Pinpoint the cell where the given text exists, returning its (X, Y) midpoint coordinate. 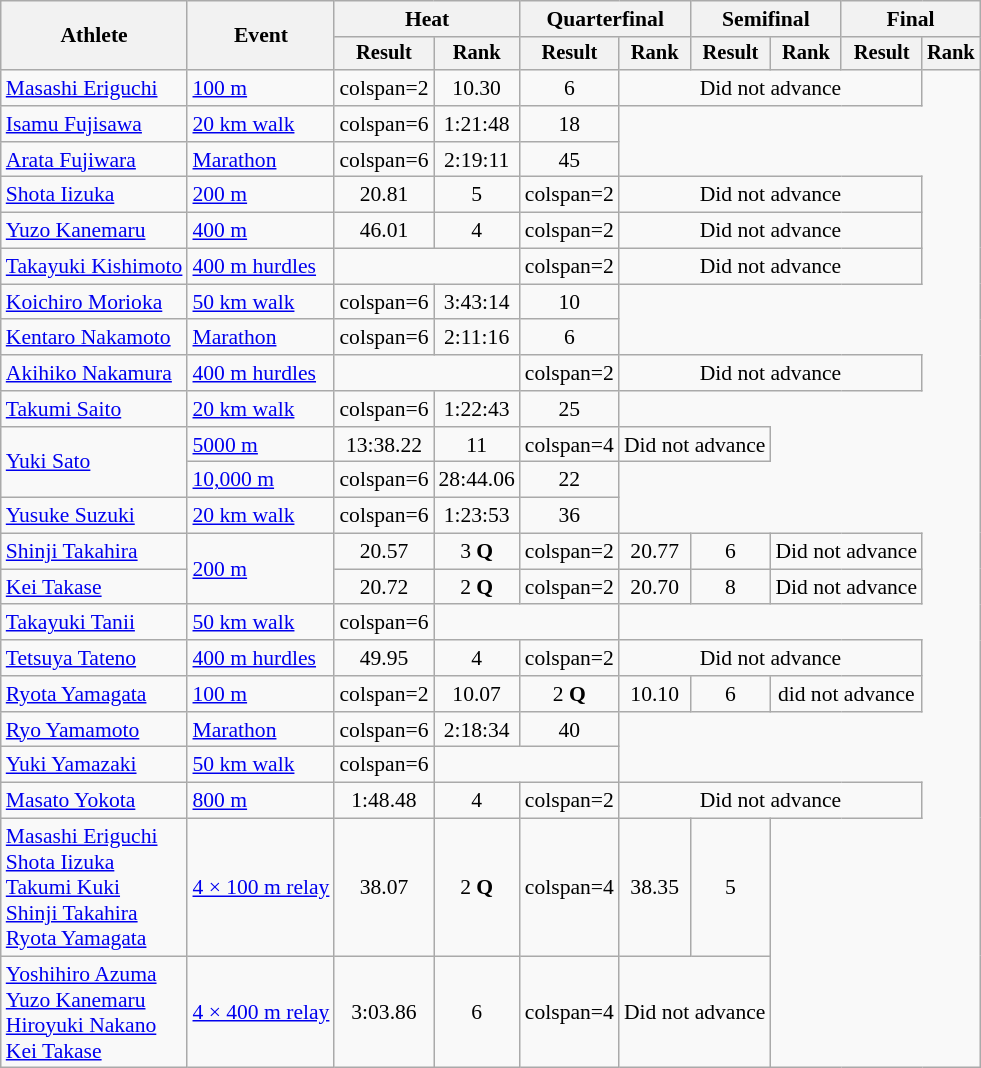
4 × 100 m relay (260, 888)
10.07 (477, 694)
20.57 (384, 552)
Masato Yokota (94, 801)
Masashi Eriguchi (94, 88)
Takayuki Tanii (94, 623)
Semifinal (766, 19)
Ryota Yamagata (94, 694)
Masashi EriguchiShota IizukaTakumi KukiShinji TakahiraRyota Yamagata (94, 888)
18 (570, 124)
Akihiko Nakamura (94, 373)
2:11:16 (477, 338)
Athlete (94, 36)
36 (570, 516)
20.70 (655, 587)
Yuki Sato (94, 462)
10.30 (477, 88)
Final (910, 19)
3:43:14 (477, 302)
3:03.86 (384, 1012)
1:21:48 (477, 124)
13:38.22 (384, 445)
10,000 m (260, 480)
Kentaro Nakamoto (94, 338)
49.95 (384, 658)
25 (570, 409)
4 × 400 m relay (260, 1012)
8 (730, 587)
Kei Takase (94, 587)
2:19:11 (477, 160)
Arata Fujiwara (94, 160)
did not advance (846, 694)
5000 m (260, 445)
46.01 (384, 231)
11 (477, 445)
Yoshihiro AzumaYuzo KanemaruHiroyuki NakanoKei Takase (94, 1012)
800 m (260, 801)
Yuki Yamazaki (94, 765)
20.72 (384, 587)
Heat (426, 19)
28:44.06 (477, 480)
Shota Iizuka (94, 195)
1:23:53 (477, 516)
1:48.48 (384, 801)
45 (570, 160)
Shinji Takahira (94, 552)
10.10 (655, 694)
20.77 (655, 552)
Takayuki Kishimoto (94, 267)
3 Q (477, 552)
Event (260, 36)
Ryo Yamamoto (94, 730)
Yuzo Kanemaru (94, 231)
20.81 (384, 195)
10 (570, 302)
Quarterfinal (606, 19)
2:18:34 (477, 730)
38.07 (384, 888)
400 m (260, 231)
Yusuke Suzuki (94, 516)
1:22:43 (477, 409)
Takumi Saito (94, 409)
Koichiro Morioka (94, 302)
40 (570, 730)
Tetsuya Tateno (94, 658)
Isamu Fujisawa (94, 124)
38.35 (655, 888)
22 (570, 480)
